Return the (x, y) coordinate for the center point of the cell that contains the specified text.  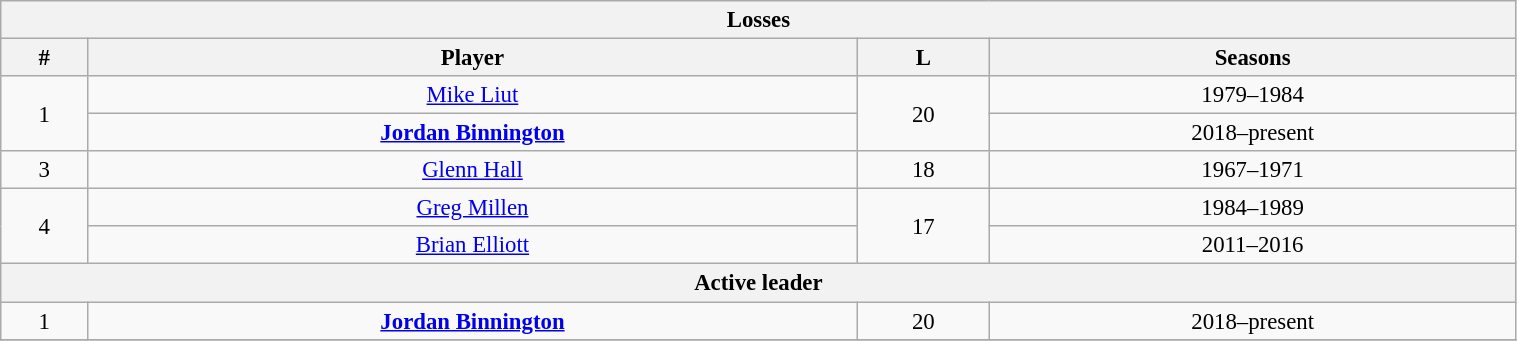
18 (923, 170)
Active leader (758, 283)
1967–1971 (1252, 170)
1984–1989 (1252, 208)
Losses (758, 20)
Greg Millen (473, 208)
Brian Elliott (473, 245)
Player (473, 58)
4 (44, 226)
3 (44, 170)
1979–1984 (1252, 95)
17 (923, 226)
L (923, 58)
Mike Liut (473, 95)
2011–2016 (1252, 245)
Seasons (1252, 58)
# (44, 58)
Glenn Hall (473, 170)
